Provide the (X, Y) coordinate of the cell's center where the given text is located.  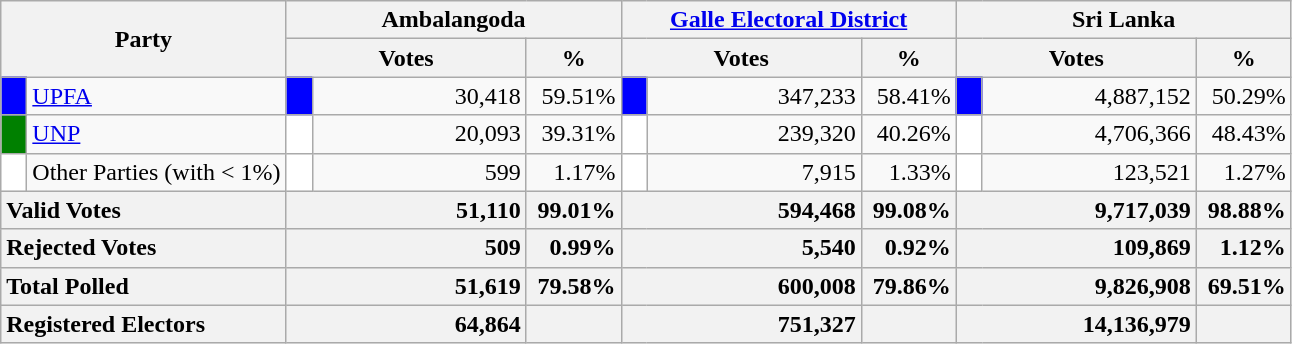
79.58% (574, 286)
4,706,366 (1089, 134)
20,093 (419, 134)
30,418 (419, 96)
109,869 (1076, 248)
69.51% (1244, 286)
1.27% (1244, 172)
98.88% (1244, 210)
509 (406, 248)
9,717,039 (1076, 210)
599 (419, 172)
51,619 (406, 286)
600,008 (741, 286)
347,233 (754, 96)
39.31% (574, 134)
594,468 (741, 210)
Other Parties (with < 1%) (156, 172)
Valid Votes (144, 210)
Total Polled (144, 286)
0.92% (908, 248)
51,110 (406, 210)
Party (144, 39)
48.43% (1244, 134)
0.99% (574, 248)
UNP (156, 134)
Galle Electoral District (788, 20)
4,887,152 (1089, 96)
1.17% (574, 172)
64,864 (406, 324)
Registered Electors (144, 324)
50.29% (1244, 96)
Sri Lanka (1124, 20)
9,826,908 (1076, 286)
5,540 (741, 248)
1.12% (1244, 248)
239,320 (754, 134)
14,136,979 (1076, 324)
1.33% (908, 172)
Rejected Votes (144, 248)
7,915 (754, 172)
99.08% (908, 210)
Ambalangoda (454, 20)
58.41% (908, 96)
123,521 (1089, 172)
99.01% (574, 210)
UPFA (156, 96)
751,327 (741, 324)
40.26% (908, 134)
59.51% (574, 96)
79.86% (908, 286)
